Identify which cell holds the provided text, then report its (X, Y) central coordinate. 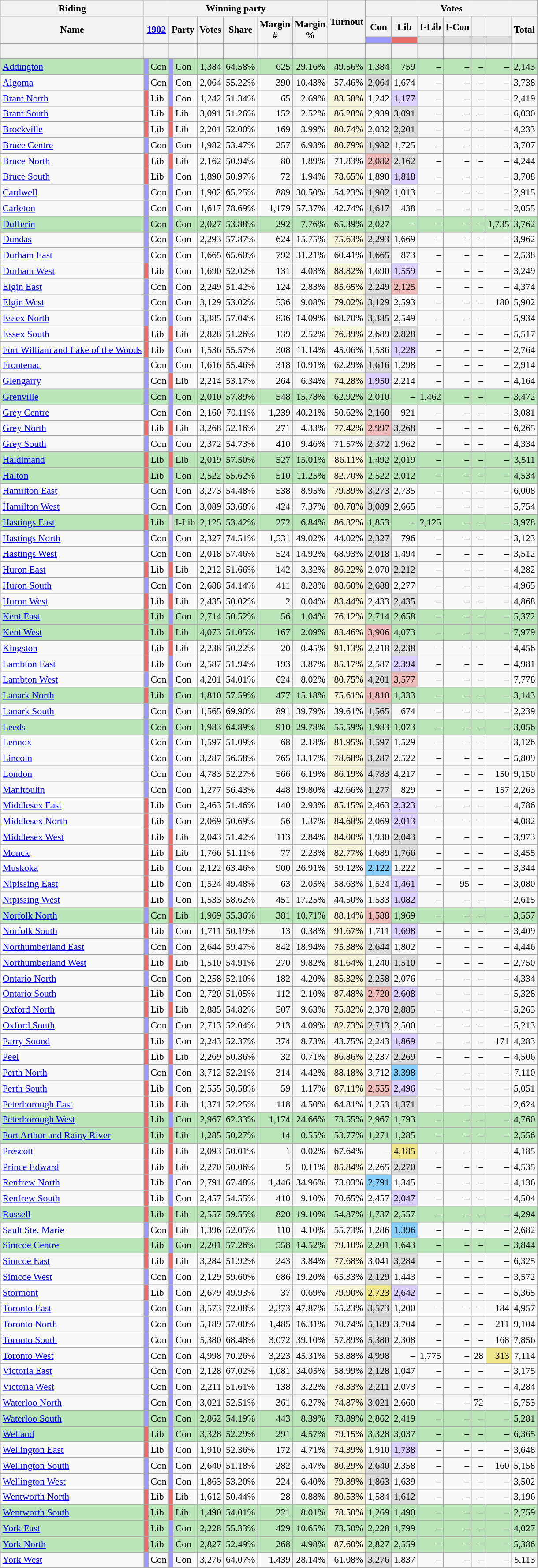
55.59% (347, 727)
3,704 (405, 1324)
Dufferin (72, 224)
34.96% (310, 1183)
Kent West (72, 633)
182 (275, 979)
4,027 (525, 1529)
74.39% (347, 1450)
70.11% (241, 413)
39.10% (310, 1340)
1,485 (275, 1324)
Norfolk North (72, 915)
674 (405, 711)
2,308 (405, 1340)
50.27% (241, 1136)
Name (72, 30)
52.29% (241, 1434)
4.71% (310, 1450)
3.22% (310, 1387)
Hamilton West (72, 507)
Port Arthur and Rainy River (72, 1136)
Leeds (72, 727)
86.86% (347, 1057)
1,853 (378, 523)
28.14% (310, 1560)
Brant North (72, 98)
142 (275, 570)
Oxford North (72, 1010)
Essex South (72, 334)
17.25% (310, 900)
Bruce South (72, 177)
3,249 (525, 271)
889 (275, 193)
5,328 (525, 994)
243 (275, 1261)
5.47% (310, 1466)
52.36% (241, 1450)
77.42% (347, 428)
157 (498, 790)
381 (275, 915)
3,708 (525, 177)
64.81% (347, 1104)
2,559 (405, 1544)
55.23% (347, 1309)
Russell (72, 1214)
54.19% (241, 1418)
1,793 (405, 1120)
88.14% (347, 915)
1,298 (405, 365)
3,041 (378, 1261)
3,056 (525, 727)
Wellington East (72, 1450)
20 (275, 649)
71.83% (347, 161)
140 (275, 806)
Middlesex North (72, 822)
213 (275, 1026)
67.02% (241, 1371)
43.75% (347, 1041)
1,439 (275, 1560)
13 (275, 931)
8.73% (310, 1041)
448 (275, 790)
1,333 (405, 696)
796 (405, 538)
2,682 (525, 1230)
4,284 (525, 1387)
80.53% (347, 1497)
180 (498, 303)
138 (275, 1387)
24.66% (310, 1120)
5,902 (525, 303)
2,608 (405, 994)
85.17% (347, 664)
3,398 (405, 1073)
72.08% (241, 1309)
5,213 (525, 1026)
2,032 (378, 130)
900 (275, 868)
Winning party (235, 8)
52.51% (241, 1403)
56.43% (241, 790)
139 (275, 334)
424 (275, 507)
3,080 (525, 884)
82.70% (347, 476)
Durham West (72, 271)
55.36% (241, 915)
87.11% (347, 1088)
2,093 (210, 1152)
58.63% (347, 884)
Wentworth South (72, 1513)
2 (275, 601)
Peterborough West (72, 1120)
5,809 (525, 758)
3,126 (525, 743)
1902 (156, 30)
282 (275, 1466)
95 (457, 884)
566 (275, 774)
29.78% (310, 727)
2,914 (525, 365)
1,345 (405, 1183)
3,081 (525, 413)
6,265 (525, 428)
3,962 (525, 240)
1,253 (378, 1104)
63 (275, 884)
10.91% (310, 365)
73.89% (347, 1418)
193 (275, 664)
3,577 (405, 680)
83.58% (347, 98)
Huron South (72, 585)
51.46% (241, 806)
53.42% (241, 523)
2,538 (525, 255)
79.15% (347, 1434)
1,869 (405, 1041)
18.94% (310, 947)
58.62% (241, 900)
0.04% (310, 601)
54.91% (241, 963)
873 (405, 255)
88.60% (347, 585)
78.50% (347, 1513)
6.27% (310, 1403)
2,658 (405, 617)
2,012 (405, 476)
69.90% (241, 711)
Waterloo North (72, 1403)
14.09% (310, 319)
Grey North (72, 428)
I-Con (457, 27)
59.55% (241, 1214)
5,281 (525, 1418)
2,047 (405, 1199)
1,461 (405, 884)
15.75% (310, 240)
443 (275, 1418)
64.58% (241, 67)
Middlesex East (72, 806)
2,665 (405, 507)
15.78% (310, 397)
71.57% (347, 444)
7,778 (525, 680)
3,175 (525, 1371)
81.64% (347, 963)
29.16% (310, 67)
3,196 (525, 1497)
0.71% (310, 1057)
80.29% (347, 1466)
6.40% (310, 1482)
Nipissing West (72, 900)
Fort William and Lake of the Woods (72, 350)
3,223 (275, 1356)
1,802 (405, 947)
9.63% (310, 1010)
3,557 (525, 915)
1,674 (405, 83)
0.69% (310, 1293)
1,494 (405, 554)
84.68% (347, 822)
2.69% (310, 98)
6,008 (525, 491)
548 (275, 397)
169 (275, 130)
10.65% (310, 1529)
1,818 (405, 177)
53.20% (241, 1482)
0.11% (310, 1167)
1,013 (405, 193)
73.50% (347, 1529)
9.10% (310, 1199)
429 (275, 1529)
79.39% (347, 491)
56.58% (241, 758)
79.02% (347, 303)
91.13% (347, 649)
3,123 (525, 538)
2,615 (525, 900)
8.28% (310, 585)
54.82% (241, 1010)
7,110 (525, 1073)
6.19% (310, 774)
2,500 (405, 1026)
53.47% (241, 146)
55.22% (241, 83)
50.69% (241, 822)
1,222 (405, 868)
34.05% (310, 1371)
Brockville (72, 130)
113 (275, 837)
Lincoln (72, 758)
3.87% (310, 664)
64.07% (241, 1560)
510 (275, 476)
1,531 (275, 538)
Lambton West (72, 680)
Renfrew South (72, 1199)
4,957 (525, 1309)
1,529 (405, 743)
74.87% (347, 1403)
759 (405, 67)
5 (275, 1167)
527 (275, 460)
26.91% (310, 868)
4,504 (525, 1199)
19.10% (310, 1214)
55.73% (347, 1230)
168 (498, 1340)
291 (275, 1434)
80.79% (347, 146)
0.88% (310, 1497)
80 (275, 161)
2,373 (275, 1309)
2,764 (525, 350)
Peel (72, 1057)
15.01% (310, 460)
2,218 (378, 649)
Haldimand (72, 460)
891 (275, 711)
62.29% (347, 365)
51.92% (241, 1261)
50.97% (241, 177)
Manitoulin (72, 790)
271 (275, 428)
558 (275, 1245)
50.52% (241, 617)
172 (275, 1450)
507 (275, 1010)
Lambton East (72, 664)
Victoria West (72, 1387)
57.59% (241, 696)
1,738 (405, 1450)
3,762 (525, 224)
19.80% (310, 790)
2,593 (405, 303)
79.10% (347, 1245)
Parry Sound (72, 1041)
4,786 (525, 806)
2,055 (525, 208)
451 (275, 900)
2,735 (405, 491)
211 (498, 1324)
Renfrew North (72, 1183)
54.55% (241, 1199)
3,472 (525, 397)
76.12% (347, 617)
292 (275, 224)
2,549 (405, 319)
3,409 (525, 931)
9.46% (310, 444)
Toronto North (72, 1324)
52.27% (241, 774)
1,639 (405, 1482)
67.64% (347, 1152)
86.19% (347, 774)
4,965 (525, 585)
110 (275, 1230)
83.46% (347, 633)
Wellington West (72, 1482)
75.63% (347, 240)
1,799 (405, 1529)
85.15% (347, 806)
54.73% (241, 444)
1,228 (405, 350)
1.94% (310, 177)
4.20% (310, 979)
Toronto South (72, 1340)
1.37% (310, 822)
1.04% (310, 617)
2,277 (405, 585)
8.01% (310, 1513)
Grenville (72, 397)
2,143 (525, 67)
Perth North (72, 1073)
57.26% (241, 1245)
59.12% (347, 868)
50.36% (241, 1057)
50.06% (241, 1167)
Perth South (72, 1088)
4.98% (310, 1544)
1,735 (498, 224)
1,047 (405, 1371)
51.11% (241, 853)
82.73% (347, 1026)
Middlesex West (72, 837)
4,981 (525, 664)
6,365 (525, 1434)
4,535 (525, 1167)
52.10% (241, 979)
2.93% (310, 806)
19.20% (310, 1277)
Huron East (72, 570)
Party (183, 30)
68 (275, 743)
Sault Ste. Marie (72, 1230)
538 (275, 491)
1,174 (275, 1120)
14.52% (310, 1245)
221 (275, 1513)
1,269 (378, 1513)
57.04% (241, 319)
2,433 (378, 601)
4,136 (525, 1183)
3,572 (525, 1277)
70.74% (347, 1324)
65.25% (241, 193)
5,051 (525, 1088)
Muskoka (72, 868)
2,082 (378, 161)
52.21% (241, 1073)
Cardwell (72, 193)
2,939 (378, 114)
16.31% (310, 1324)
308 (275, 350)
58.99% (347, 1371)
2,263 (525, 790)
Lennox (72, 743)
50.01% (241, 1152)
79.90% (347, 1293)
51.94% (241, 664)
51.34% (241, 98)
8.39% (310, 1418)
536 (275, 303)
52.04% (241, 1026)
313 (498, 1356)
4,283 (525, 1041)
75.82% (347, 1010)
4,082 (525, 822)
2,759 (525, 1513)
150 (498, 774)
62.92% (347, 397)
86.11% (347, 460)
686 (275, 1277)
52.16% (241, 428)
11.25% (310, 476)
Elgin West (72, 303)
1,930 (378, 837)
268 (275, 1544)
131 (275, 271)
152 (275, 114)
3.32% (310, 570)
5,372 (525, 617)
2,997 (378, 428)
921 (405, 413)
Lanark North (72, 696)
1,179 (275, 208)
4.33% (310, 428)
4.09% (310, 1026)
4.10% (310, 1230)
4,456 (525, 649)
1,200 (405, 1309)
4.57% (310, 1434)
2,076 (405, 979)
54.87% (347, 1214)
88.82% (347, 271)
49.93% (241, 1293)
2,496 (405, 1088)
59.60% (241, 1277)
42.74% (347, 208)
78.68% (347, 758)
53.77% (347, 1136)
83.44% (347, 601)
Hastings East (72, 523)
2,323 (405, 806)
13.17% (310, 758)
52.37% (241, 1041)
3,738 (525, 83)
75.61% (347, 696)
Grey Centre (72, 413)
2,013 (405, 822)
Frontenac (72, 365)
Simcoe West (72, 1277)
257 (275, 146)
1,240 (378, 963)
42.66% (347, 790)
1,286 (378, 1230)
3,072 (275, 1340)
3,844 (525, 1245)
Turnout (347, 22)
40.21% (310, 413)
3,973 (525, 837)
1,584 (378, 1497)
51.18% (241, 1466)
50.62% (347, 413)
55.57% (241, 350)
374 (275, 1041)
270 (275, 963)
7.76% (310, 224)
0.45% (310, 649)
1,446 (275, 1183)
York North (72, 1544)
57.37% (310, 208)
5,754 (525, 507)
Ontario North (72, 979)
60.41% (347, 255)
50.44% (241, 1497)
14 (275, 1136)
5,386 (525, 1544)
85.84% (347, 1167)
Oxford South (72, 1026)
49.48% (241, 884)
2,660 (405, 1403)
88.18% (347, 1073)
836 (275, 319)
1,239 (275, 413)
55.33% (241, 1529)
7,979 (525, 633)
1,725 (405, 146)
50.58% (241, 1088)
5,517 (525, 334)
York East (72, 1529)
73.55% (347, 1120)
68.70% (347, 319)
52.00% (241, 130)
Hamilton East (72, 491)
438 (405, 208)
3,707 (525, 146)
1,689 (378, 853)
65.39% (347, 224)
829 (405, 790)
77 (275, 853)
Dundas (72, 240)
4.50% (310, 1104)
Essex North (72, 319)
68.93% (347, 554)
4,294 (525, 1214)
Victoria East (72, 1371)
6.34% (310, 381)
Kent East (72, 617)
3,978 (525, 523)
Bruce North (72, 161)
Simcoe East (72, 1261)
54.23% (347, 193)
3.99% (310, 130)
Margin# (275, 30)
4,760 (525, 1120)
Huron West (72, 601)
52.49% (241, 1544)
1,698 (405, 931)
79.89% (347, 1482)
8.95% (310, 491)
59.47% (241, 947)
4,446 (525, 947)
1.89% (310, 161)
45.06% (347, 350)
4,282 (525, 570)
78.69% (241, 208)
Halton (72, 476)
2.84% (310, 837)
Durham East (72, 255)
2,723 (378, 1293)
11.14% (310, 350)
Toronto West (72, 1356)
57.87% (241, 240)
Stormont (72, 1293)
Toronto East (72, 1309)
Wentworth North (72, 1497)
37 (275, 1293)
70.65% (347, 1199)
49.02% (310, 538)
53.02% (241, 303)
85.32% (347, 979)
Hastings North (72, 538)
765 (275, 758)
1,737 (378, 1214)
Wellington South (72, 1466)
Grey South (72, 444)
77.68% (347, 1261)
85.65% (347, 287)
54.48% (241, 491)
9,104 (525, 1324)
86.22% (347, 570)
Bruce Centre (72, 146)
32 (275, 1057)
112 (275, 994)
80.74% (347, 130)
3,906 (378, 633)
792 (275, 255)
1,559 (405, 271)
Share (241, 30)
55.62% (241, 476)
47.87% (310, 1309)
2,239 (525, 711)
57.00% (241, 1324)
411 (275, 585)
0.55% (310, 1136)
3,502 (525, 1482)
524 (275, 554)
78.33% (347, 1387)
2,750 (525, 963)
80.78% (347, 507)
820 (275, 1214)
8.02% (310, 680)
4,164 (525, 381)
52.25% (241, 1104)
57.50% (241, 460)
5,365 (525, 1293)
264 (275, 381)
4,868 (525, 601)
4,534 (525, 476)
York West (72, 1560)
4,233 (525, 130)
82.77% (347, 853)
Waterloo South (72, 1418)
390 (275, 83)
2,624 (525, 1104)
49.56% (347, 67)
Elgin East (72, 287)
3,344 (525, 868)
1,271 (378, 1136)
160 (498, 1466)
2,070 (378, 570)
1,837 (405, 1560)
2,394 (405, 664)
39.79% (310, 711)
53.17% (241, 381)
314 (275, 1073)
Monck (72, 853)
167 (275, 633)
Northumberland West (72, 963)
5,753 (525, 1403)
52.02% (241, 271)
3.84% (310, 1261)
54.14% (241, 585)
87.60% (347, 1544)
3,143 (525, 696)
Norfolk South (72, 931)
625 (275, 67)
4,244 (525, 161)
1,073 (405, 727)
2,265 (378, 1167)
1,950 (378, 381)
65.33% (347, 1277)
4.42% (310, 1073)
Lanark South (72, 711)
7,856 (525, 1340)
73.03% (347, 1183)
2,679 (210, 1293)
3,037 (405, 1434)
2.23% (310, 853)
68.48% (241, 1340)
52.05% (241, 1230)
76.39% (347, 334)
2.18% (310, 743)
1,177 (405, 98)
4.03% (310, 271)
51.09% (241, 743)
6,030 (525, 114)
4,506 (525, 1057)
31.21% (310, 255)
Riding (72, 8)
10.71% (310, 915)
30.50% (310, 193)
5,113 (525, 1560)
86.28% (347, 114)
Prescott (72, 1152)
67.48% (241, 1183)
9,150 (525, 774)
1,643 (405, 1245)
2.83% (310, 287)
Glengarry (72, 381)
44.50% (347, 900)
3,455 (525, 853)
1,081 (275, 1371)
Carleton (72, 208)
55.46% (241, 365)
1,669 (405, 240)
15.18% (310, 696)
3,511 (525, 460)
1,082 (405, 900)
87.48% (347, 994)
London (72, 774)
0.02% (310, 1152)
78.65% (347, 177)
6.93% (310, 146)
74.28% (347, 381)
84.00% (347, 837)
45.31% (310, 1356)
81.95% (347, 743)
Nipissing East (72, 884)
2,378 (378, 1010)
2.09% (310, 633)
2,642 (405, 1293)
51.61% (241, 1387)
44.02% (347, 538)
Algoma (72, 83)
74.51% (241, 538)
3,512 (525, 554)
Prince Edward (72, 1167)
Ontario South (72, 994)
2,073 (405, 1387)
10.43% (310, 83)
1,962 (405, 444)
Kingston (72, 649)
9.82% (310, 963)
1,492 (378, 460)
51.66% (241, 570)
Peterborough East (72, 1104)
842 (275, 947)
Brant South (72, 114)
64.89% (241, 727)
91.67% (347, 931)
7.37% (310, 507)
75.38% (347, 947)
61.08% (347, 1560)
1,443 (405, 1277)
Hastings West (72, 554)
477 (275, 696)
50.22% (241, 649)
39.61% (347, 711)
86.32% (347, 523)
9.08% (310, 303)
5,934 (525, 319)
53.68% (241, 507)
Margin% (310, 30)
4,374 (525, 287)
118 (275, 1104)
184 (498, 1309)
2,556 (525, 1136)
4,217 (405, 774)
910 (275, 727)
0.38% (310, 931)
6.84% (310, 523)
1,588 (378, 915)
2,358 (405, 1466)
5,158 (525, 1466)
5,263 (525, 1010)
Northumberland East (72, 947)
1.17% (310, 1088)
124 (275, 287)
Welland (72, 1434)
2,237 (378, 1057)
361 (275, 1403)
6,325 (525, 1261)
63.46% (241, 868)
59 (275, 1088)
14.92% (310, 554)
2,689 (378, 334)
1,775 (430, 1356)
224 (275, 1482)
Total (525, 30)
50.19% (241, 931)
318 (275, 365)
272 (275, 523)
62.33% (241, 1120)
Addington (72, 67)
65 (275, 98)
2,915 (525, 193)
7,114 (525, 1356)
80.75% (347, 680)
1,462 (430, 397)
2.05% (310, 884)
171 (498, 1041)
2.10% (310, 994)
50.94% (241, 161)
3,648 (525, 1450)
70.26% (241, 1356)
65.60% (241, 255)
50.02% (241, 601)
1 (275, 1152)
Simcoe Centre (72, 1245)
